Search for the cell housing the specified text and yield its [x, y] center coordinate. 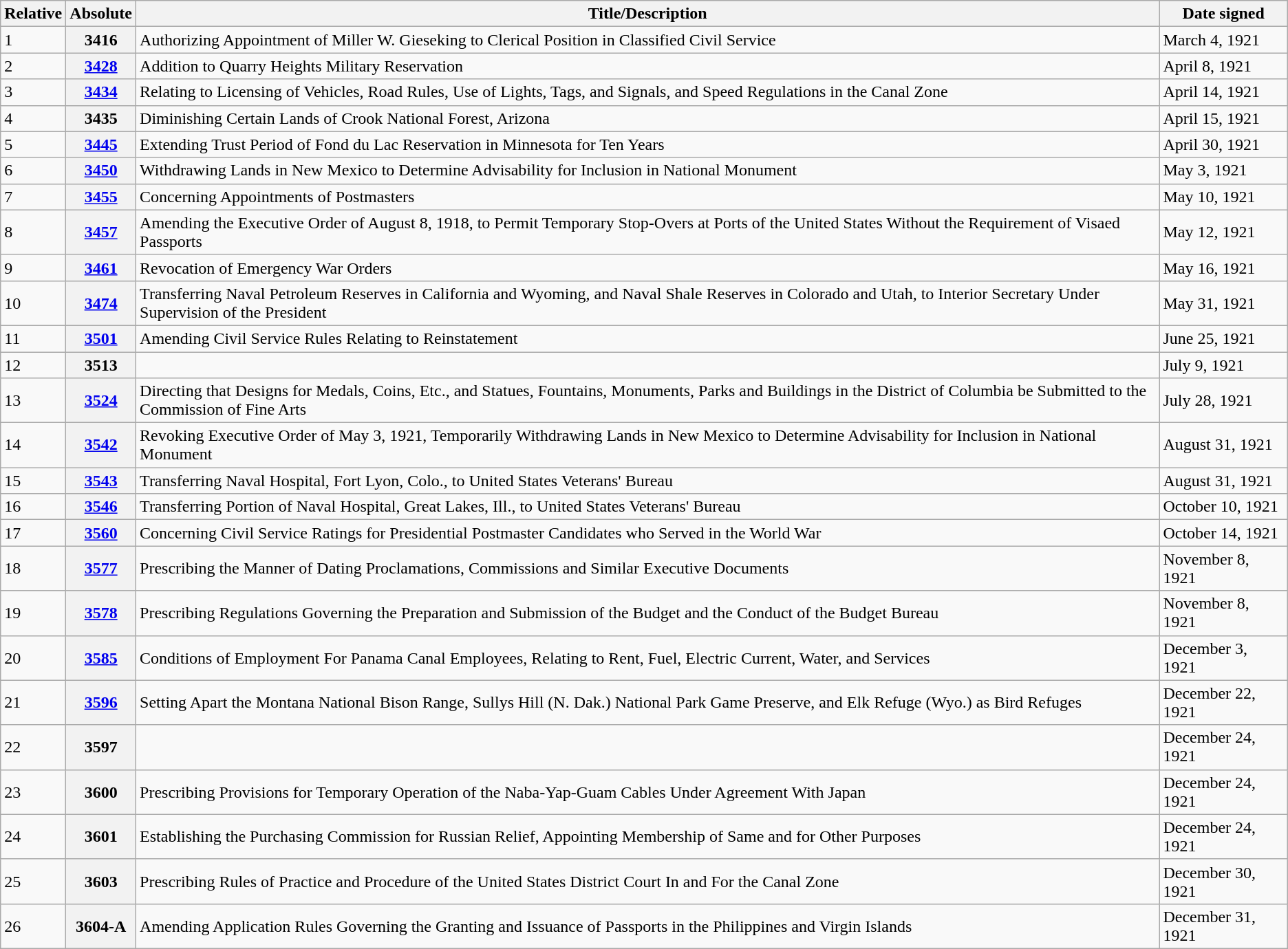
3585 [101, 657]
3524 [101, 400]
3461 [101, 268]
20 [33, 657]
Setting Apart the Montana National Bison Range, Sullys Hill (N. Dak.) National Park Game Preserve, and Elk Refuge (Wyo.) as Bird Refuges [648, 703]
9 [33, 268]
3501 [101, 338]
18 [33, 568]
Title/Description [648, 14]
12 [33, 365]
May 12, 1921 [1223, 232]
Addition to Quarry Heights Military Reservation [648, 66]
May 3, 1921 [1223, 171]
17 [33, 533]
2 [33, 66]
1 [33, 40]
Amending Application Rules Governing the Granting and Issuance of Passports in the Philippines and Virgin Islands [648, 926]
Date signed [1223, 14]
Diminishing Certain Lands of Crook National Forest, Arizona [648, 118]
22 [33, 747]
3601 [101, 836]
24 [33, 836]
21 [33, 703]
19 [33, 613]
3434 [101, 92]
Transferring Portion of Naval Hospital, Great Lakes, Ill., to United States Veterans' Bureau [648, 507]
December 22, 1921 [1223, 703]
July 9, 1921 [1223, 365]
3457 [101, 232]
March 4, 1921 [1223, 40]
3455 [101, 197]
8 [33, 232]
3474 [101, 303]
15 [33, 481]
June 25, 1921 [1223, 338]
11 [33, 338]
Establishing the Purchasing Commission for Russian Relief, Appointing Membership of Same and for Other Purposes [648, 836]
16 [33, 507]
13 [33, 400]
3542 [101, 446]
Revoking Executive Order of May 3, 1921, Temporarily Withdrawing Lands in New Mexico to Determine Advisability for Inclusion in National Monument [648, 446]
Relating to Licensing of Vehicles, Road Rules, Use of Lights, Tags, and Signals, and Speed Regulations in the Canal Zone [648, 92]
Prescribing Regulations Governing the Preparation and Submission of the Budget and the Conduct of the Budget Bureau [648, 613]
Conditions of Employment For Panama Canal Employees, Relating to Rent, Fuel, Electric Current, Water, and Services [648, 657]
December 30, 1921 [1223, 882]
26 [33, 926]
14 [33, 446]
3578 [101, 613]
3450 [101, 171]
Transferring Naval Hospital, Fort Lyon, Colo., to United States Veterans' Bureau [648, 481]
6 [33, 171]
May 31, 1921 [1223, 303]
Withdrawing Lands in New Mexico to Determine Advisability for Inclusion in National Monument [648, 171]
3513 [101, 365]
Amending Civil Service Rules Relating to Reinstatement [648, 338]
July 28, 1921 [1223, 400]
Extending Trust Period of Fond du Lac Reservation in Minnesota for Ten Years [648, 144]
April 15, 1921 [1223, 118]
3445 [101, 144]
3435 [101, 118]
October 14, 1921 [1223, 533]
3546 [101, 507]
3600 [101, 792]
25 [33, 882]
Relative [33, 14]
3577 [101, 568]
23 [33, 792]
3543 [101, 481]
Authorizing Appointment of Miller W. Gieseking to Clerical Position in Classified Civil Service [648, 40]
3597 [101, 747]
April 14, 1921 [1223, 92]
3 [33, 92]
7 [33, 197]
May 16, 1921 [1223, 268]
4 [33, 118]
3560 [101, 533]
Revocation of Emergency War Orders [648, 268]
Absolute [101, 14]
3603 [101, 882]
April 30, 1921 [1223, 144]
Prescribing the Manner of Dating Proclamations, Commissions and Similar Executive Documents [648, 568]
December 31, 1921 [1223, 926]
October 10, 1921 [1223, 507]
Prescribing Provisions for Temporary Operation of the Naba-Yap-Guam Cables Under Agreement With Japan [648, 792]
Prescribing Rules of Practice and Procedure of the United States District Court In and For the Canal Zone [648, 882]
3604-A [101, 926]
December 3, 1921 [1223, 657]
10 [33, 303]
April 8, 1921 [1223, 66]
5 [33, 144]
3428 [101, 66]
Concerning Appointments of Postmasters [648, 197]
Concerning Civil Service Ratings for Presidential Postmaster Candidates who Served in the World War [648, 533]
3416 [101, 40]
May 10, 1921 [1223, 197]
3596 [101, 703]
